Detect which cell encompasses the target text, then output its [x, y] center coordinate. 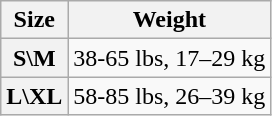
Weight [170, 20]
Size [34, 20]
58-85 lbs, 26–39 kg [170, 96]
S\M [34, 58]
L\XL [34, 96]
38-65 lbs, 17–29 kg [170, 58]
